Find where the given text appears and provide that cell's center as (X, Y) coordinate. 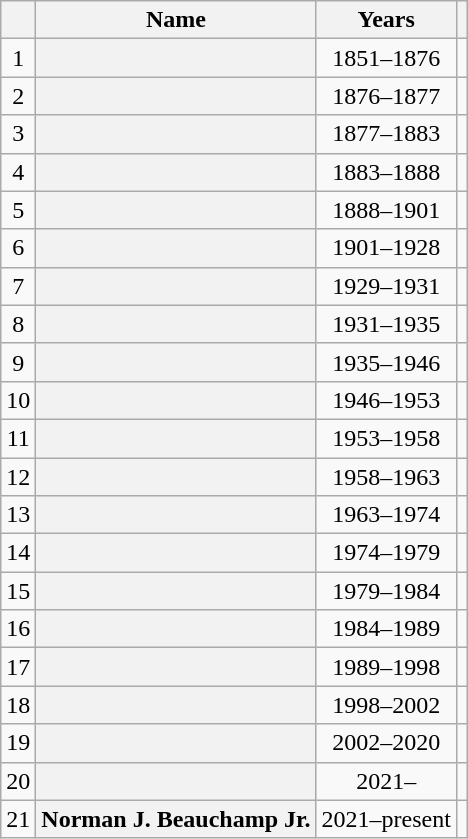
1958–1963 (386, 477)
1901–1928 (386, 248)
13 (18, 515)
1974–1979 (386, 553)
16 (18, 629)
11 (18, 438)
1931–1935 (386, 324)
5 (18, 210)
1946–1953 (386, 400)
Years (386, 20)
2 (18, 96)
1935–1946 (386, 362)
3 (18, 134)
Norman J. Beauchamp Jr. (176, 819)
17 (18, 667)
20 (18, 781)
6 (18, 248)
14 (18, 553)
19 (18, 743)
15 (18, 591)
1876–1877 (386, 96)
12 (18, 477)
21 (18, 819)
10 (18, 400)
18 (18, 705)
1984–1989 (386, 629)
2021– (386, 781)
8 (18, 324)
2021–present (386, 819)
1851–1876 (386, 58)
1979–1984 (386, 591)
1877–1883 (386, 134)
1989–1998 (386, 667)
1888–1901 (386, 210)
9 (18, 362)
1998–2002 (386, 705)
1883–1888 (386, 172)
2002–2020 (386, 743)
Name (176, 20)
7 (18, 286)
4 (18, 172)
1 (18, 58)
1929–1931 (386, 286)
1953–1958 (386, 438)
1963–1974 (386, 515)
